Capture the cell that displays the provided text and extract its (x, y) central coordinate. 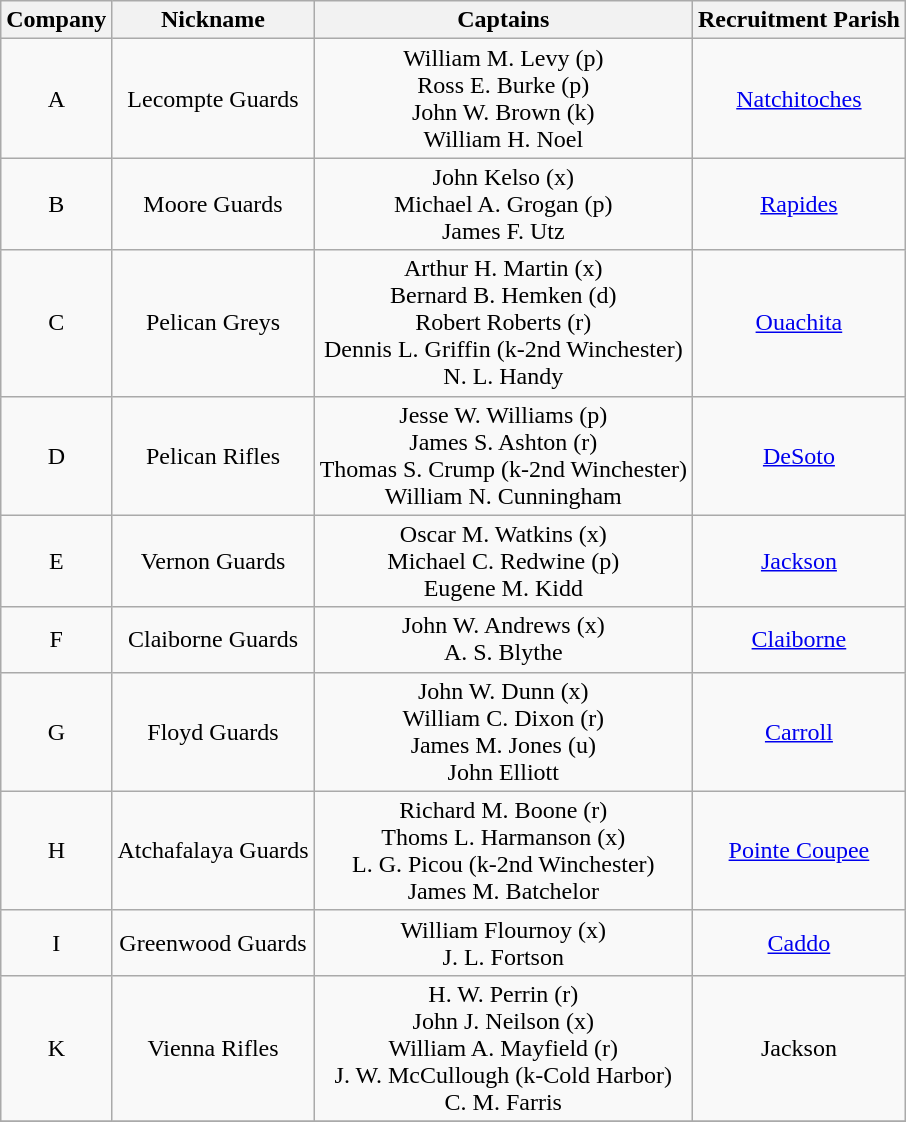
John Kelso (x)Michael A. Grogan (p)James F. Utz (503, 204)
Floyd Guards (213, 732)
Carroll (798, 732)
D (56, 456)
Jesse W. Williams (p)James S. Ashton (r)Thomas S. Crump (k-2nd Winchester)William N. Cunningham (503, 456)
Arthur H. Martin (x)Bernard B. Hemken (d)Robert Roberts (r)Dennis L. Griffin (k-2nd Winchester)N. L. Handy (503, 323)
Recruitment Parish (798, 20)
A (56, 98)
Ouachita (798, 323)
Pelican Rifles (213, 456)
I (56, 942)
H (56, 850)
Nickname (213, 20)
E (56, 561)
Rapides (798, 204)
Richard M. Boone (r)Thoms L. Harmanson (x)L. G. Picou (k-2nd Winchester)James M. Batchelor (503, 850)
Oscar M. Watkins (x) Michael C. Redwine (p)Eugene M. Kidd (503, 561)
Lecompte Guards (213, 98)
Claiborne (798, 640)
Vienna Rifles (213, 1048)
C (56, 323)
Greenwood Guards (213, 942)
Captains (503, 20)
Vernon Guards (213, 561)
B (56, 204)
H. W. Perrin (r)John J. Neilson (x)William A. Mayfield (r)J. W. McCullough (k-Cold Harbor)C. M. Farris (503, 1048)
John W. Andrews (x)A. S. Blythe (503, 640)
William M. Levy (p)Ross E. Burke (p)John W. Brown (k)William H. Noel (503, 98)
G (56, 732)
Caddo (798, 942)
Atchafalaya Guards (213, 850)
Pointe Coupee (798, 850)
Moore Guards (213, 204)
K (56, 1048)
Pelican Greys (213, 323)
Natchitoches (798, 98)
William Flournoy (x) J. L. Fortson (503, 942)
DeSoto (798, 456)
Company (56, 20)
F (56, 640)
John W. Dunn (x)William C. Dixon (r)James M. Jones (u)John Elliott (503, 732)
Claiborne Guards (213, 640)
